Extract the [x, y] coordinate from the center of the cell holding the provided text.  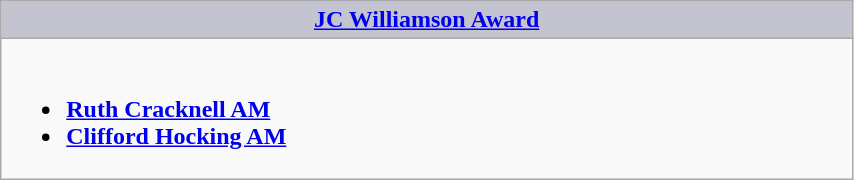
JC Williamson Award [427, 20]
Ruth Cracknell AMClifford Hocking AM [427, 109]
